Extract the [x, y] coordinate from the center of the cell holding the provided text.  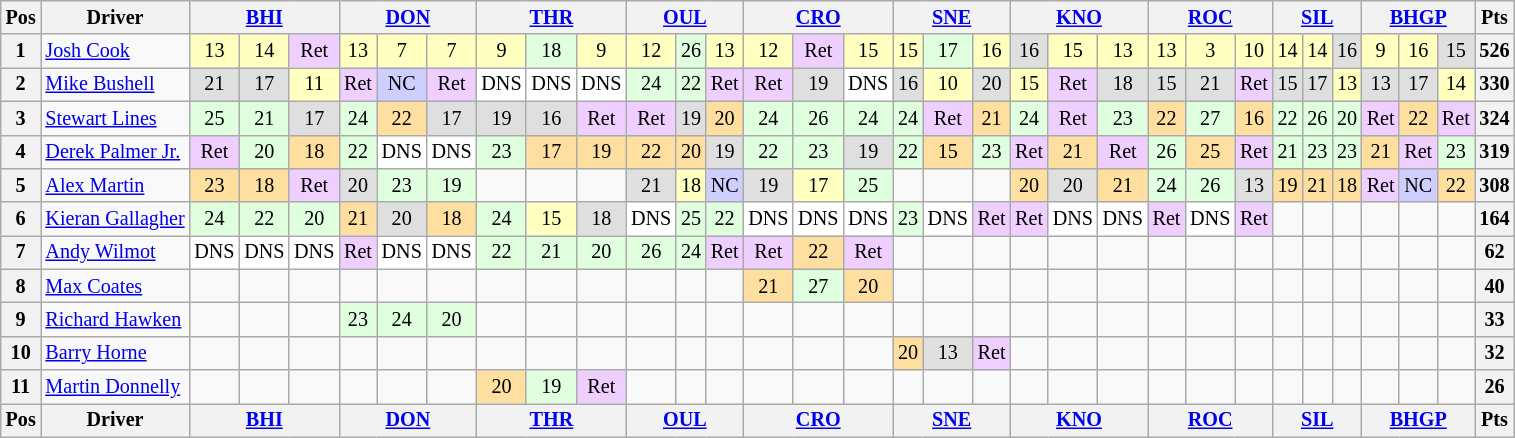
330 [1495, 85]
Andy Wilmot [116, 253]
1 [21, 52]
Barry Horne [116, 354]
319 [1495, 152]
Richard Hawken [116, 320]
Kieran Gallagher [116, 220]
308 [1495, 186]
6 [21, 220]
324 [1495, 119]
62 [1495, 253]
32 [1495, 354]
Alex Martin [116, 186]
Mike Bushell [116, 85]
164 [1495, 220]
Max Coates [116, 287]
526 [1495, 52]
Derek Palmer Jr. [116, 152]
8 [21, 287]
Josh Cook [116, 52]
Martin Donnelly [116, 387]
4 [21, 152]
Stewart Lines [116, 119]
33 [1495, 320]
5 [21, 186]
2 [21, 85]
40 [1495, 287]
